From the cell containing the given text, extract its center point as [X, Y] coordinate. 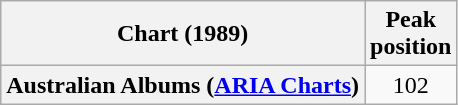
102 [411, 85]
Australian Albums (ARIA Charts) [183, 85]
Peakposition [411, 34]
Chart (1989) [183, 34]
